Provide the (x, y) coordinate of the cell's center where the given text is located.  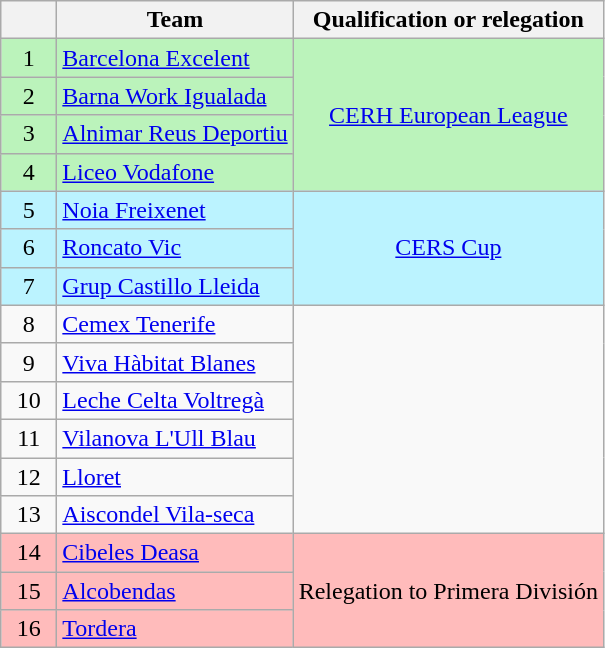
2 (29, 96)
5 (29, 210)
12 (29, 477)
Noia Freixenet (175, 210)
8 (29, 324)
Lloret (175, 477)
16 (29, 629)
Cemex Tenerife (175, 324)
Alcobendas (175, 591)
10 (29, 400)
Alnimar Reus Deportiu (175, 134)
Team (175, 20)
Liceo Vodafone (175, 172)
Cibeles Deasa (175, 553)
Leche Celta Voltregà (175, 400)
7 (29, 286)
Qualification or relegation (448, 20)
Roncato Vic (175, 248)
14 (29, 553)
Vilanova L'Ull Blau (175, 438)
CERH European League (448, 115)
Relegation to Primera División (448, 591)
CERS Cup (448, 248)
1 (29, 58)
9 (29, 362)
15 (29, 591)
Tordera (175, 629)
Barcelona Excelent (175, 58)
3 (29, 134)
4 (29, 172)
11 (29, 438)
Grup Castillo Lleida (175, 286)
Aiscondel Vila-seca (175, 515)
6 (29, 248)
Viva Hàbitat Blanes (175, 362)
13 (29, 515)
Barna Work Igualada (175, 96)
